Determine the [x, y] coordinate at the center of the cell enclosing the given text.  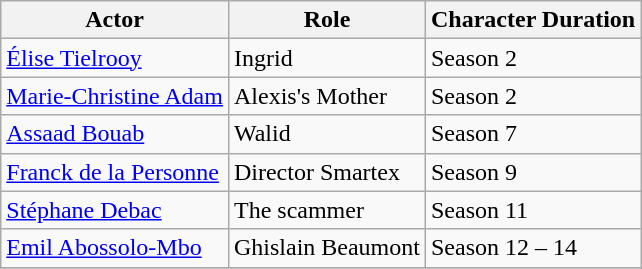
Character Duration [532, 20]
Ingrid [326, 58]
Stéphane Debac [115, 210]
Élise Tielrooy [115, 58]
Actor [115, 20]
Director Smartex [326, 172]
The scammer [326, 210]
Season 7 [532, 134]
Season 12 – 14 [532, 248]
Alexis's Mother [326, 96]
Assaad Bouab [115, 134]
Emil Abossolo-Mbo [115, 248]
Role [326, 20]
Season 11 [532, 210]
Ghislain Beaumont [326, 248]
Season 9 [532, 172]
Marie-Christine Adam [115, 96]
Franck de la Personne [115, 172]
Walid [326, 134]
